From the cell containing the given text, extract its center point as [x, y] coordinate. 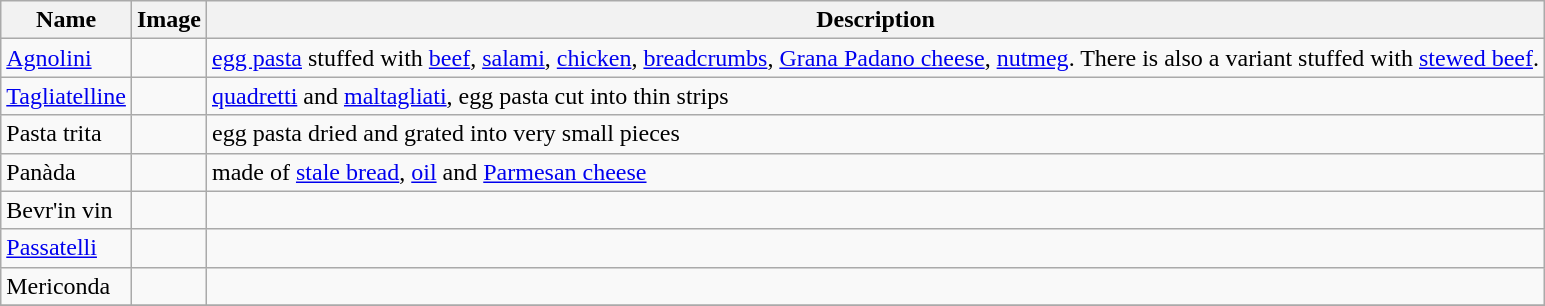
Tagliatelline [66, 96]
Pasta trita [66, 134]
egg pasta dried and grated into very small pieces [875, 134]
Bevr'in vin [66, 210]
Name [66, 20]
quadretti and maltagliati, egg pasta cut into thin strips [875, 96]
Mericonda [66, 286]
Panàda [66, 172]
Image [168, 20]
Description [875, 20]
made of stale bread, oil and Parmesan cheese [875, 172]
Agnolini [66, 58]
egg pasta stuffed with beef, salami, chicken, breadcrumbs, Grana Padano cheese, nutmeg. There is also a variant stuffed with stewed beef. [875, 58]
Passatelli [66, 248]
